For the text-containing cell, return its midpoint in [x, y] coordinate format. 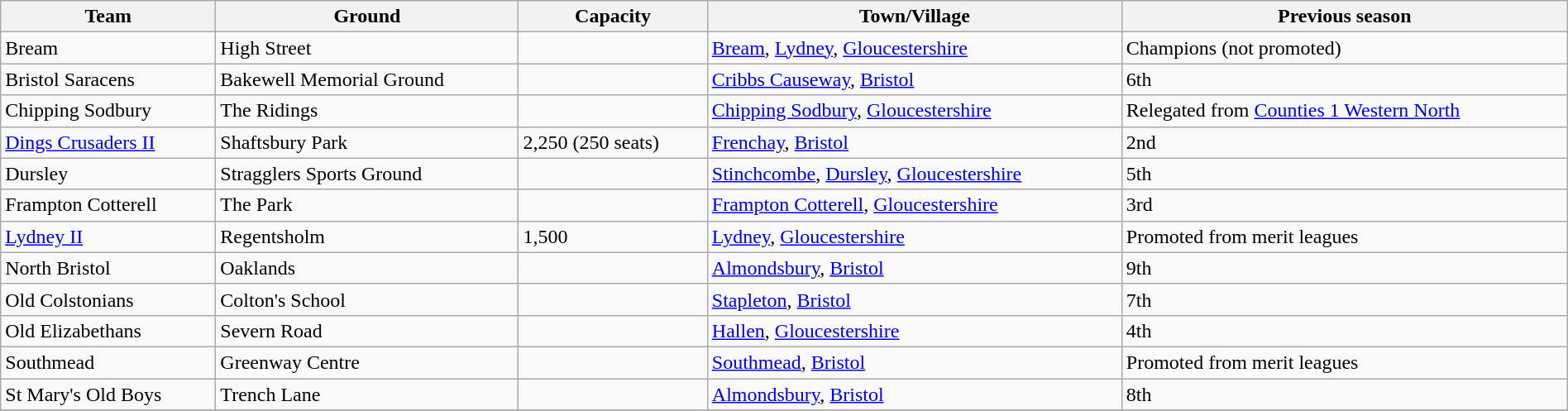
2nd [1345, 142]
Old Elizabethans [108, 331]
Trench Lane [367, 394]
1,500 [613, 237]
Severn Road [367, 331]
Southmead, Bristol [915, 362]
Previous season [1345, 17]
Cribbs Causeway, Bristol [915, 79]
The Ridings [367, 111]
9th [1345, 268]
Greenway Centre [367, 362]
Old Colstonians [108, 299]
Champions (not promoted) [1345, 48]
Frampton Cotterell [108, 205]
Colton's School [367, 299]
Regentsholm [367, 237]
Town/Village [915, 17]
Lydney II [108, 237]
Bream, Lydney, Gloucestershire [915, 48]
4th [1345, 331]
6th [1345, 79]
3rd [1345, 205]
Stapleton, Bristol [915, 299]
Stinchcombe, Dursley, Gloucestershire [915, 174]
Team [108, 17]
Dings Crusaders II [108, 142]
Bream [108, 48]
8th [1345, 394]
Relegated from Counties 1 Western North [1345, 111]
Southmead [108, 362]
5th [1345, 174]
St Mary's Old Boys [108, 394]
Chipping Sodbury [108, 111]
Shaftsbury Park [367, 142]
Bakewell Memorial Ground [367, 79]
Oaklands [367, 268]
Frenchay, Bristol [915, 142]
Lydney, Gloucestershire [915, 237]
Chipping Sodbury, Gloucestershire [915, 111]
Bristol Saracens [108, 79]
Capacity [613, 17]
Stragglers Sports Ground [367, 174]
Hallen, Gloucestershire [915, 331]
7th [1345, 299]
Ground [367, 17]
2,250 (250 seats) [613, 142]
Frampton Cotterell, Gloucestershire [915, 205]
Dursley [108, 174]
High Street [367, 48]
North Bristol [108, 268]
The Park [367, 205]
